Return (x, y) of the center of cell containing provided text 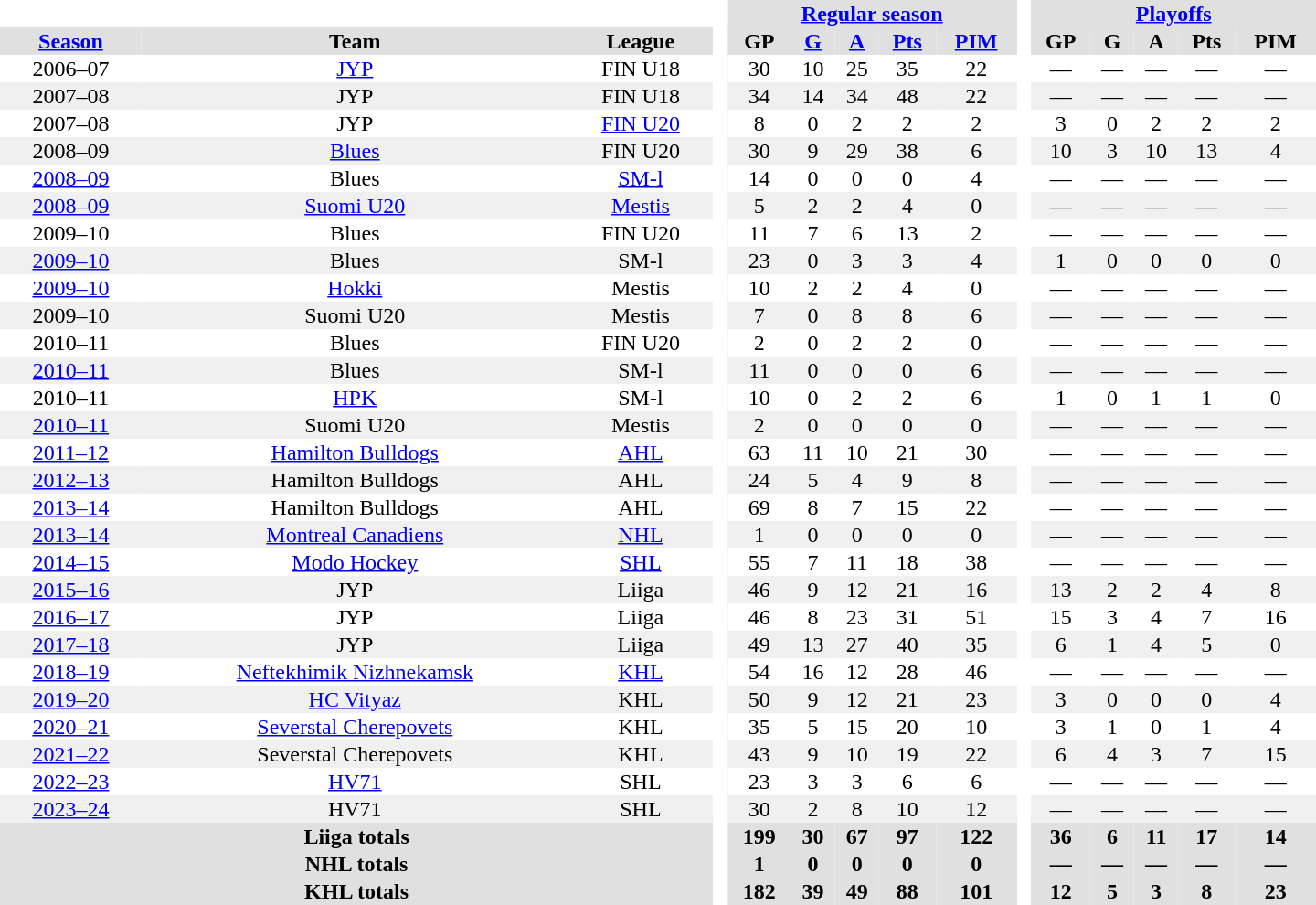
HC Vityaz (355, 699)
NHL (641, 535)
182 (759, 891)
2017–18 (71, 644)
Team (355, 41)
39 (813, 891)
2016–17 (71, 617)
2021–22 (71, 754)
29 (857, 151)
2012–13 (71, 480)
36 (1060, 836)
Season (71, 41)
Montreal Canadiens (355, 535)
97 (907, 836)
Regular season (872, 14)
Liiga totals (356, 836)
2018–19 (71, 672)
67 (857, 836)
League (641, 41)
28 (907, 672)
50 (759, 699)
Hokki (355, 288)
19 (907, 754)
2006–07 (71, 69)
27 (857, 644)
KHL totals (356, 891)
NHL totals (356, 864)
Neftekhimik Nizhnekamsk (355, 672)
2020–21 (71, 727)
17 (1206, 836)
HPK (355, 398)
101 (976, 891)
18 (907, 562)
2023–24 (71, 809)
69 (759, 507)
40 (907, 644)
2014–15 (71, 562)
54 (759, 672)
55 (759, 562)
88 (907, 891)
31 (907, 617)
20 (907, 727)
Modo Hockey (355, 562)
48 (907, 96)
24 (759, 480)
Playoffs (1173, 14)
25 (857, 69)
199 (759, 836)
2022–23 (71, 782)
2019–20 (71, 699)
51 (976, 617)
43 (759, 754)
2015–16 (71, 590)
122 (976, 836)
2011–12 (71, 452)
63 (759, 452)
